Find where the given text appears and provide that cell's center as [x, y] coordinate. 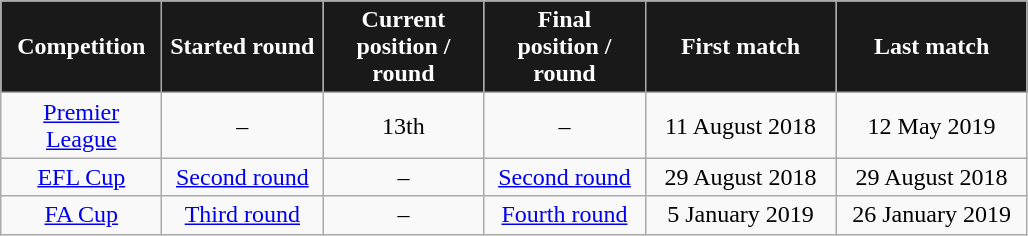
13th [404, 126]
FA Cup [82, 215]
5 January 2019 [740, 215]
EFL Cup [82, 177]
Third round [242, 215]
11 August 2018 [740, 126]
First match [740, 47]
Currentposition / round [404, 47]
Started round [242, 47]
Competition [82, 47]
Finalposition / round [564, 47]
Last match [932, 47]
26 January 2019 [932, 215]
Fourth round [564, 215]
Premier League [82, 126]
12 May 2019 [932, 126]
